Identify which cell holds the provided text, then report its (x, y) central coordinate. 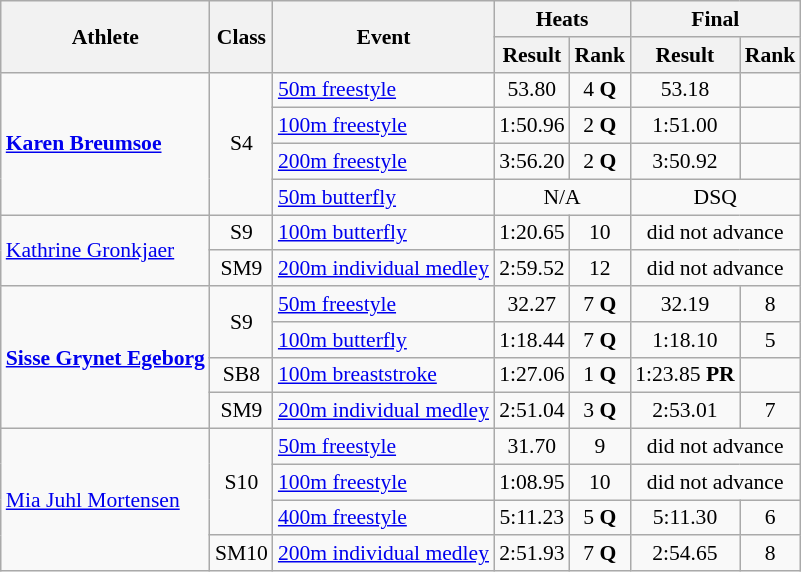
Mia Juhl Mortensen (106, 500)
Kathrine Gronkjaer (106, 250)
9 (600, 447)
Class (242, 36)
1:20.65 (532, 233)
5:11.30 (685, 518)
400m freestyle (384, 518)
7 (770, 411)
32.27 (532, 304)
Final (715, 19)
1:23.85 PR (685, 375)
2:51.04 (532, 411)
2:59.52 (532, 269)
1:50.96 (532, 126)
Event (384, 36)
6 (770, 518)
5 Q (600, 518)
1:18.44 (532, 340)
1:18.10 (685, 340)
Karen Breumsoe (106, 143)
200m freestyle (384, 162)
32.19 (685, 304)
4 Q (600, 90)
31.70 (532, 447)
2:54.65 (685, 554)
5 (770, 340)
2:53.01 (685, 411)
Athlete (106, 36)
3:50.92 (685, 162)
53.80 (532, 90)
1:08.95 (532, 482)
DSQ (715, 197)
1:27.06 (532, 375)
2:51.93 (532, 554)
Sisse Grynet Egeborg (106, 357)
SM10 (242, 554)
N/A (562, 197)
S4 (242, 143)
53.18 (685, 90)
50m butterfly (384, 197)
1 Q (600, 375)
3 Q (600, 411)
5:11.23 (532, 518)
Heats (562, 19)
12 (600, 269)
S10 (242, 482)
1:51.00 (685, 126)
3:56.20 (532, 162)
SB8 (242, 375)
100m breaststroke (384, 375)
